Provide the [X, Y] coordinate of the cell's center where the given text is located.  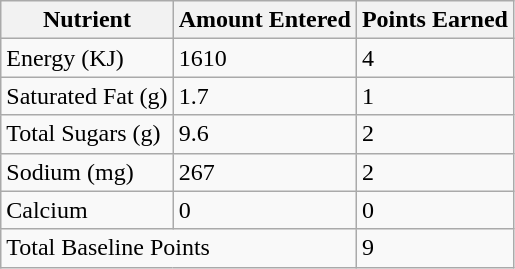
267 [264, 172]
1.7 [264, 96]
Total Sugars (g) [87, 134]
Nutrient [87, 20]
Points Earned [434, 20]
9.6 [264, 134]
4 [434, 58]
Energy (KJ) [87, 58]
Amount Entered [264, 20]
Sodium (mg) [87, 172]
1 [434, 96]
9 [434, 248]
Calcium [87, 210]
1610 [264, 58]
Total Baseline Points [179, 248]
Saturated Fat (g) [87, 96]
